Return the [x, y] coordinate for the center point of the cell that contains the specified text.  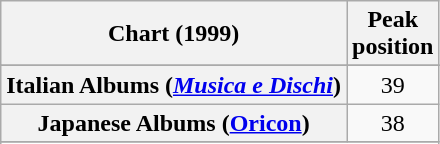
38 [393, 123]
Chart (1999) [174, 34]
Italian Albums (Musica e Dischi) [174, 85]
39 [393, 85]
Japanese Albums (Oricon) [174, 123]
Peakposition [393, 34]
